Return [X, Y] of the center of cell containing provided text 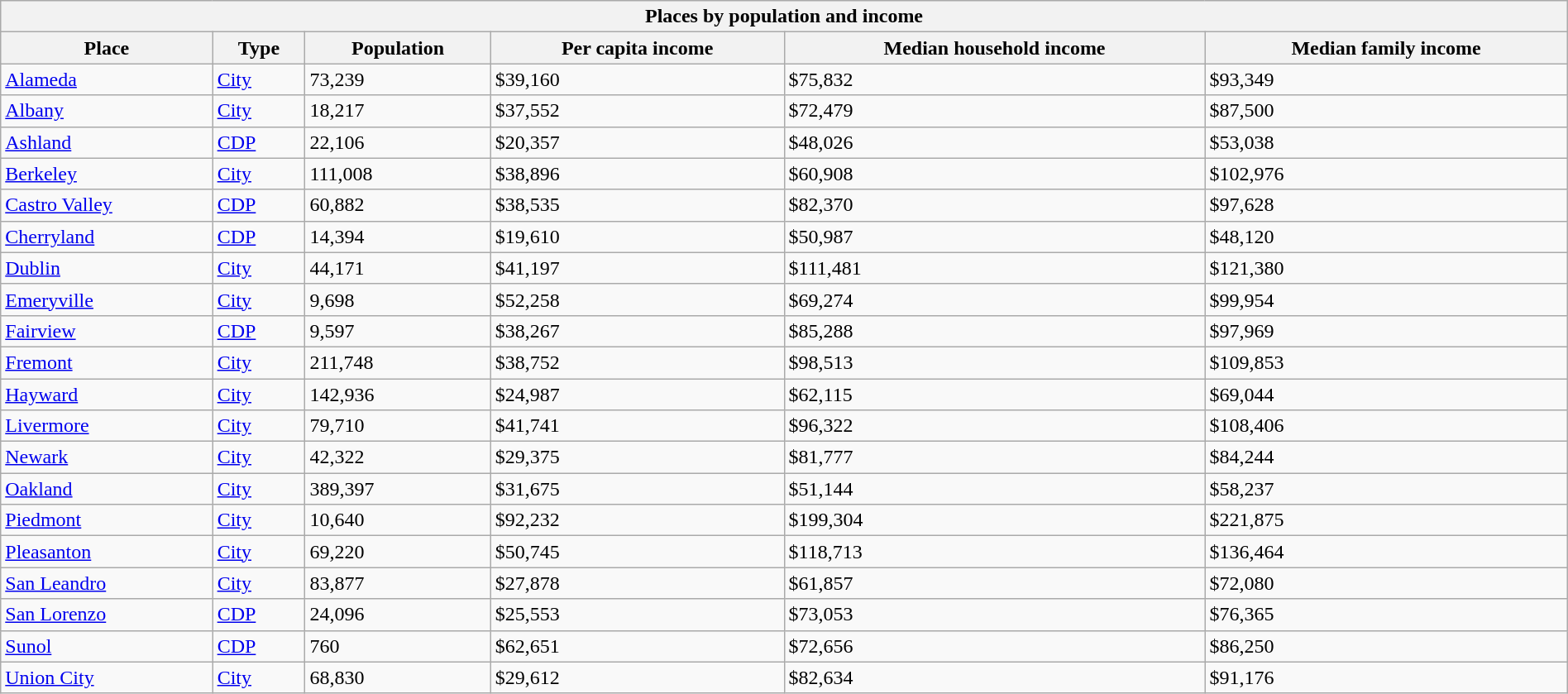
$69,274 [994, 299]
$99,954 [1386, 299]
Alameda [107, 79]
73,239 [398, 79]
$81,777 [994, 457]
$93,349 [1386, 79]
$53,038 [1386, 142]
$136,464 [1386, 552]
$75,832 [994, 79]
Cherryland [107, 237]
$69,044 [1386, 395]
68,830 [398, 677]
22,106 [398, 142]
$41,741 [637, 426]
$72,479 [994, 111]
$96,322 [994, 426]
$29,612 [637, 677]
$25,553 [637, 615]
Emeryville [107, 299]
Oakland [107, 489]
$50,987 [994, 237]
$118,713 [994, 552]
$39,160 [637, 79]
Fairview [107, 331]
$29,375 [637, 457]
24,096 [398, 615]
$58,237 [1386, 489]
Albany [107, 111]
Fremont [107, 362]
$121,380 [1386, 268]
$24,987 [637, 395]
San Leandro [107, 583]
10,640 [398, 520]
$87,500 [1386, 111]
42,322 [398, 457]
Median family income [1386, 48]
$48,120 [1386, 237]
$38,535 [637, 205]
$72,656 [994, 646]
Pleasanton [107, 552]
$60,908 [994, 174]
18,217 [398, 111]
$38,752 [637, 362]
$72,080 [1386, 583]
389,397 [398, 489]
Dublin [107, 268]
$50,745 [637, 552]
14,394 [398, 237]
$38,896 [637, 174]
Place [107, 48]
$20,357 [637, 142]
69,220 [398, 552]
San Lorenzo [107, 615]
$109,853 [1386, 362]
$41,197 [637, 268]
$108,406 [1386, 426]
Piedmont [107, 520]
$91,176 [1386, 677]
Livermore [107, 426]
Median household income [994, 48]
142,936 [398, 395]
$27,878 [637, 583]
$48,026 [994, 142]
79,710 [398, 426]
$82,370 [994, 205]
$82,634 [994, 677]
Union City [107, 677]
Hayward [107, 395]
44,171 [398, 268]
Population [398, 48]
Ashland [107, 142]
$85,288 [994, 331]
$102,976 [1386, 174]
Per capita income [637, 48]
60,882 [398, 205]
111,008 [398, 174]
$199,304 [994, 520]
$86,250 [1386, 646]
$111,481 [994, 268]
211,748 [398, 362]
Berkeley [107, 174]
$31,675 [637, 489]
Newark [107, 457]
Places by population and income [784, 17]
Type [259, 48]
$38,267 [637, 331]
$37,552 [637, 111]
$84,244 [1386, 457]
760 [398, 646]
$92,232 [637, 520]
Castro Valley [107, 205]
$51,144 [994, 489]
$62,115 [994, 395]
83,877 [398, 583]
$76,365 [1386, 615]
Sunol [107, 646]
$52,258 [637, 299]
$221,875 [1386, 520]
9,597 [398, 331]
9,698 [398, 299]
$97,969 [1386, 331]
$73,053 [994, 615]
$97,628 [1386, 205]
$61,857 [994, 583]
$62,651 [637, 646]
$98,513 [994, 362]
$19,610 [637, 237]
